For the text-containing cell, return its midpoint in [x, y] coordinate format. 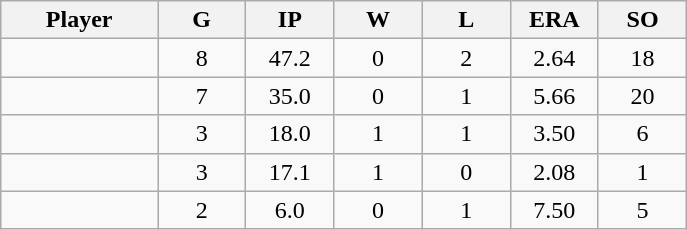
18 [642, 58]
7.50 [554, 210]
5 [642, 210]
8 [202, 58]
W [378, 20]
2.64 [554, 58]
G [202, 20]
47.2 [290, 58]
L [466, 20]
6.0 [290, 210]
6 [642, 134]
35.0 [290, 96]
20 [642, 96]
5.66 [554, 96]
ERA [554, 20]
3.50 [554, 134]
SO [642, 20]
Player [80, 20]
7 [202, 96]
IP [290, 20]
2.08 [554, 172]
18.0 [290, 134]
17.1 [290, 172]
